Capture the cell that displays the provided text and extract its (X, Y) central coordinate. 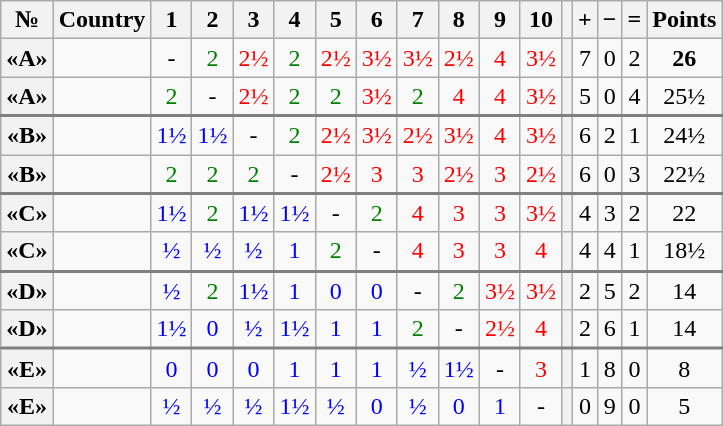
№ (27, 20)
18½ (684, 252)
26 (684, 58)
+ (586, 20)
Points (684, 20)
22½ (684, 174)
− (610, 20)
10 (540, 20)
24½ (684, 136)
22 (684, 212)
= (634, 20)
25½ (684, 96)
Country (102, 20)
